Pinpoint the cell where the given text exists, returning its (X, Y) midpoint coordinate. 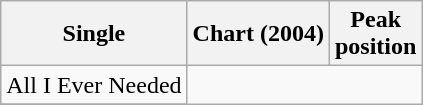
Single (94, 34)
Chart (2004) (258, 34)
All I Ever Needed (94, 85)
Peakposition (375, 34)
